Locate the cell with the specified text and output its [X, Y] center coordinate. 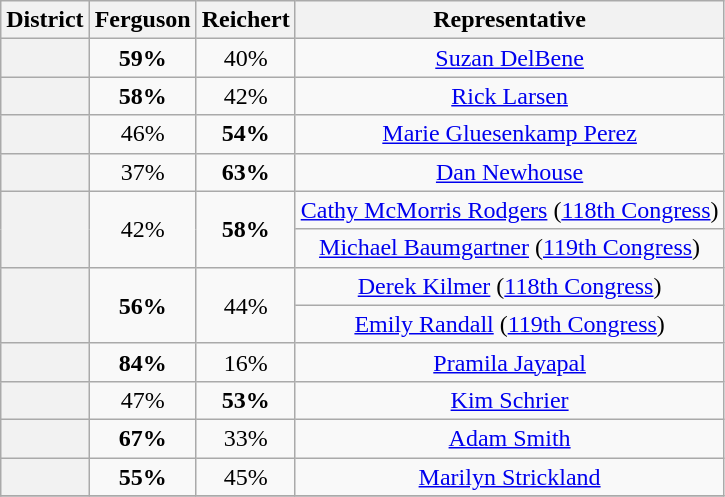
Marie Gluesenkamp Perez [510, 134]
54% [246, 134]
37% [142, 172]
47% [142, 400]
16% [246, 362]
63% [246, 172]
67% [142, 438]
Suzan DelBene [510, 58]
District [45, 20]
Michael Baumgartner (119th Congress) [510, 248]
Emily Randall (119th Congress) [510, 324]
Rick Larsen [510, 96]
Derek Kilmer (118th Congress) [510, 286]
40% [246, 58]
Reichert [246, 20]
55% [142, 477]
56% [142, 305]
Pramila Jayapal [510, 362]
44% [246, 305]
45% [246, 477]
84% [142, 362]
Kim Schrier [510, 400]
Cathy McMorris Rodgers (118th Congress) [510, 210]
Dan Newhouse [510, 172]
53% [246, 400]
Marilyn Strickland [510, 477]
Adam Smith [510, 438]
46% [142, 134]
Representative [510, 20]
59% [142, 58]
Ferguson [142, 20]
33% [246, 438]
